Return [X, Y] of the center of cell containing provided text 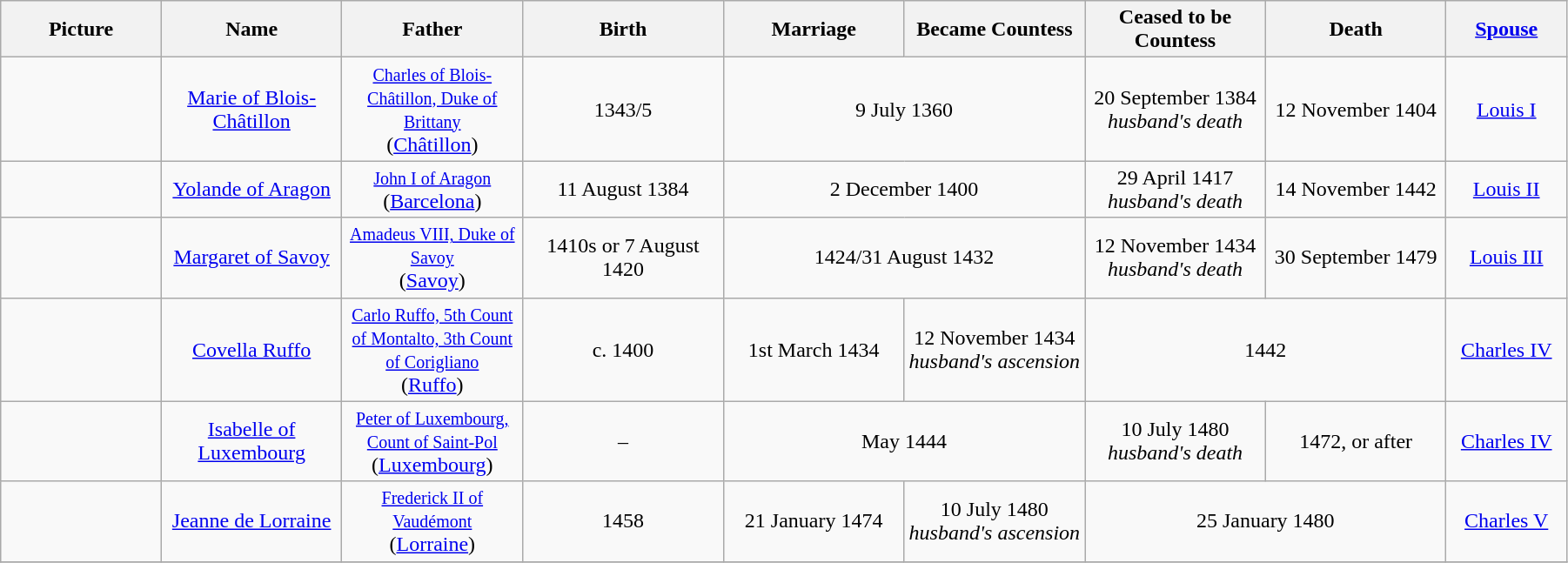
Amadeus VIII, Duke of Savoy (Savoy) [432, 258]
1424/31 August 1432 [903, 258]
John I of Aragon (Barcelona) [432, 190]
Became Countess [995, 30]
c. 1400 [623, 350]
1410s or 7 August 1420 [623, 258]
– [623, 441]
Jeanne de Lorraine [251, 521]
Father [432, 30]
11 August 1384 [623, 190]
Margaret of Savoy [251, 258]
10 July 1480husband's ascension [995, 521]
1442 [1265, 350]
Name [251, 30]
Isabelle of Luxembourg [251, 441]
Spouse [1506, 30]
Birth [623, 30]
Charles V [1506, 521]
12 November 1434husband's ascension [995, 350]
Marie of Blois-Châtillon [251, 110]
10 July 1480husband's death [1176, 441]
2 December 1400 [903, 190]
Death [1356, 30]
Louis II [1506, 190]
1343/5 [623, 110]
Yolande of Aragon [251, 190]
Louis III [1506, 258]
12 November 1434husband's death [1176, 258]
Picture [82, 30]
Charles of Blois-Châtillon, Duke of Brittany (Châtillon) [432, 110]
1st March 1434 [814, 350]
29 April 1417husband's death [1176, 190]
30 September 1479 [1356, 258]
Frederick II of Vaudémont (Lorraine) [432, 521]
Carlo Ruffo, 5th Count of Montalto, 3th Count of Corigliano (Ruffo) [432, 350]
Peter of Luxembourg, Count of Saint-Pol (Luxembourg) [432, 441]
21 January 1474 [814, 521]
Covella Ruffo [251, 350]
May 1444 [903, 441]
14 November 1442 [1356, 190]
9 July 1360 [903, 110]
12 November 1404 [1356, 110]
25 January 1480 [1265, 521]
Marriage [814, 30]
Ceased to be Countess [1176, 30]
1458 [623, 521]
1472, or after [1356, 441]
20 September 1384husband's death [1176, 110]
Louis I [1506, 110]
